Identify which cell holds the provided text, then report its [X, Y] central coordinate. 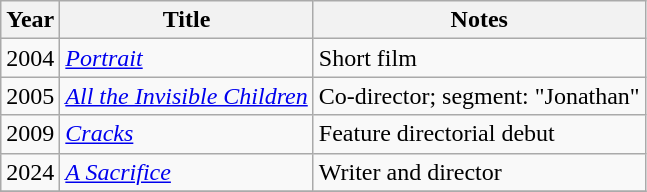
Notes [479, 20]
Short film [479, 58]
All the Invisible Children [186, 96]
Co-director; segment: "Jonathan" [479, 96]
2005 [30, 96]
2004 [30, 58]
Cracks [186, 134]
2024 [30, 172]
2009 [30, 134]
Feature directorial debut [479, 134]
A Sacrifice [186, 172]
Year [30, 20]
Writer and director [479, 172]
Title [186, 20]
Portrait [186, 58]
